Scan for the cell matching the given text and deliver its (X, Y) coordinate at center. 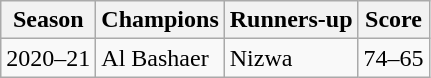
Score (394, 20)
Al Bashaer (160, 58)
Champions (160, 20)
2020–21 (48, 58)
Season (48, 20)
Runners-up (291, 20)
74–65 (394, 58)
Nizwa (291, 58)
